For the text-containing cell, return its midpoint in [X, Y] coordinate format. 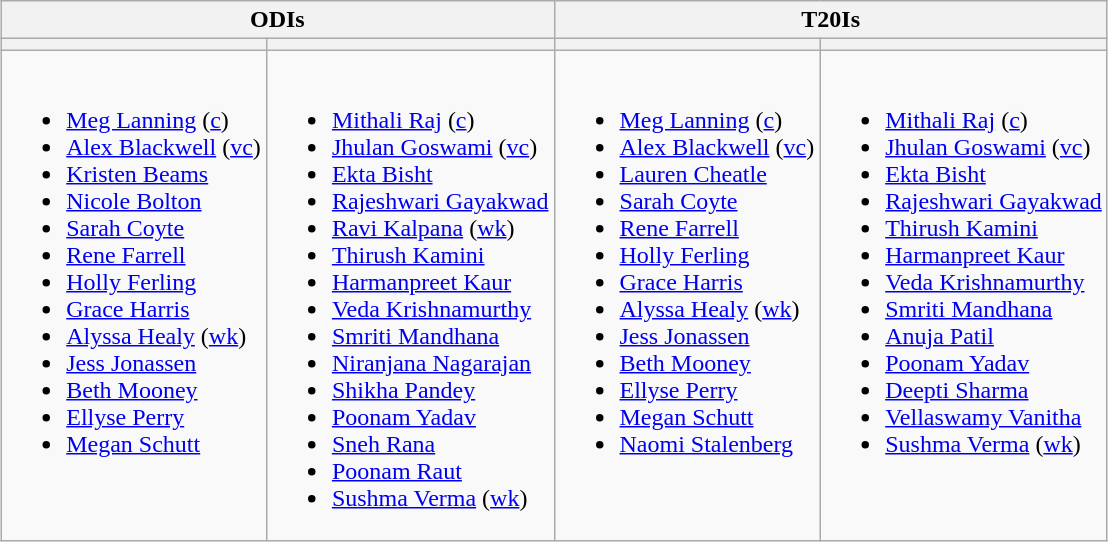
T20Is [830, 20]
ODIs [278, 20]
